From the cell containing the given text, extract its center point as (x, y) coordinate. 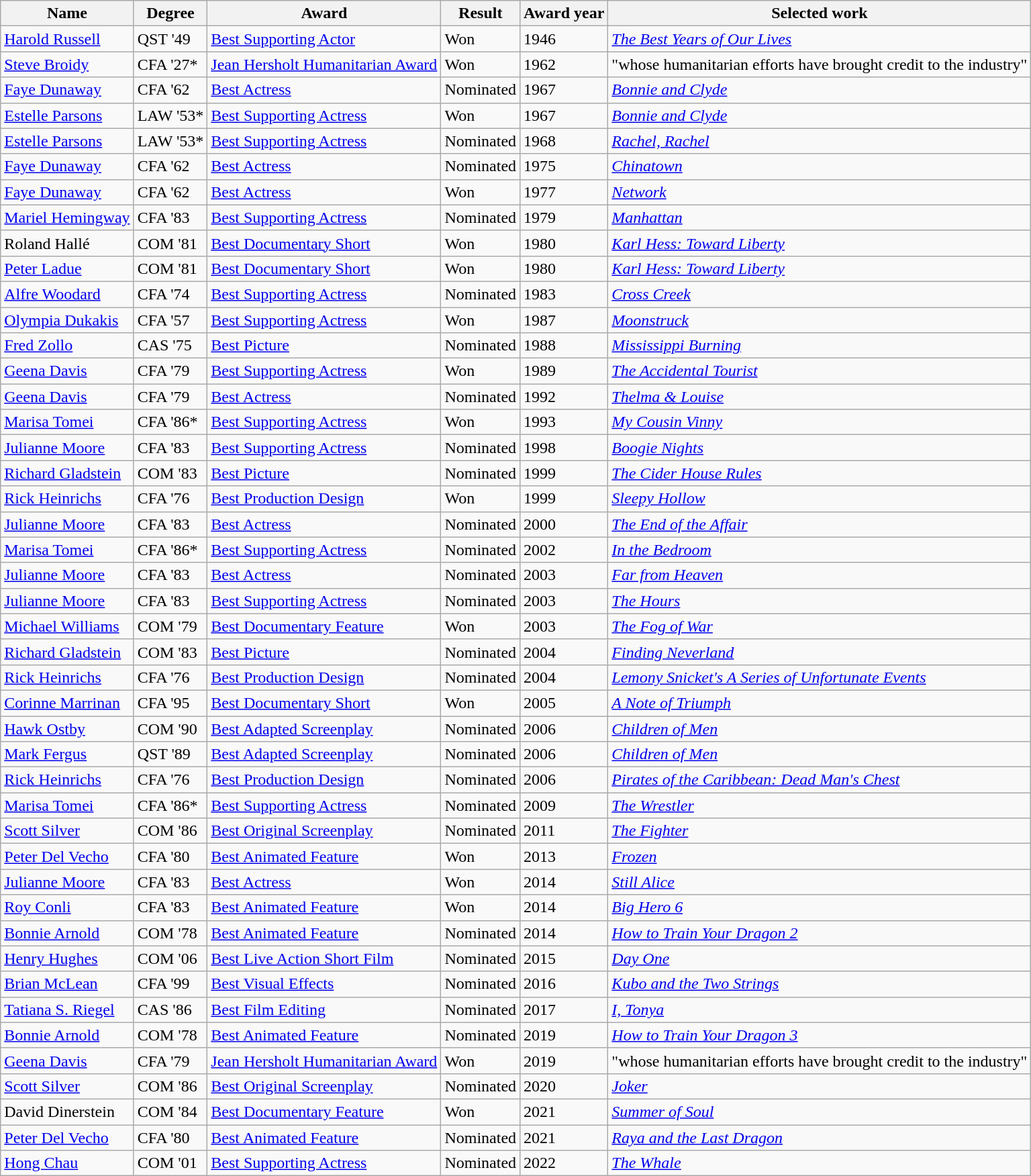
How to Train Your Dragon 2 (820, 933)
Best Visual Effects (324, 984)
1946 (564, 39)
Roland Hallé (67, 243)
The Cider House Rules (820, 473)
Summer of Soul (820, 1112)
CAS '86 (170, 1010)
COM '79 (170, 626)
Mark Fergus (67, 754)
Chinatown (820, 166)
COM '90 (170, 728)
Kubo and the Two Strings (820, 984)
Best Supporting Actor (324, 39)
Mariel Hemingway (67, 217)
2002 (564, 550)
Tatiana S. Riegel (67, 1010)
1975 (564, 166)
2005 (564, 703)
2013 (564, 856)
QST '49 (170, 39)
1987 (564, 320)
CFA '99 (170, 984)
The Fog of War (820, 626)
1988 (564, 346)
Harold Russell (67, 39)
1977 (564, 192)
Moonstruck (820, 320)
Cross Creek (820, 294)
Joker (820, 1086)
The Fighter (820, 831)
Corinne Marrinan (67, 703)
Far from Heaven (820, 575)
How to Train Your Dragon 3 (820, 1035)
CFA '27* (170, 64)
Best Film Editing (324, 1010)
Thelma & Louise (820, 397)
2017 (564, 1010)
Olympia Dukakis (67, 320)
David Dinerstein (67, 1112)
QST '89 (170, 754)
Michael Williams (67, 626)
Still Alice (820, 882)
CAS '75 (170, 346)
In the Bedroom (820, 550)
CFA '95 (170, 703)
Award (324, 13)
Roy Conli (67, 908)
The Accidental Tourist (820, 371)
1983 (564, 294)
Manhattan (820, 217)
The Wrestler (820, 805)
Hawk Ostby (67, 728)
Name (67, 13)
1962 (564, 64)
2020 (564, 1086)
The Whale (820, 1163)
Frozen (820, 856)
Peter Ladue (67, 268)
The End of the Affair (820, 524)
Result (481, 13)
1989 (564, 371)
Selected work (820, 13)
2015 (564, 959)
2009 (564, 805)
I, Tonya (820, 1010)
Rachel, Rachel (820, 141)
Boogie Nights (820, 448)
1992 (564, 397)
Sleepy Hollow (820, 499)
Henry Hughes (67, 959)
The Hours (820, 601)
CFA '57 (170, 320)
My Cousin Vinny (820, 422)
Degree (170, 13)
Raya and the Last Dragon (820, 1138)
Steve Broidy (67, 64)
1993 (564, 422)
2011 (564, 831)
CFA '74 (170, 294)
Finding Neverland (820, 652)
The Best Years of Our Lives (820, 39)
Award year (564, 13)
A Note of Triumph (820, 703)
COM '84 (170, 1112)
1998 (564, 448)
Big Hero 6 (820, 908)
Mississippi Burning (820, 346)
Pirates of the Caribbean: Dead Man's Chest (820, 780)
2000 (564, 524)
Day One (820, 959)
Lemony Snicket's A Series of Unfortunate Events (820, 677)
2022 (564, 1163)
1968 (564, 141)
1979 (564, 217)
COM '01 (170, 1163)
2016 (564, 984)
COM '06 (170, 959)
Network (820, 192)
Brian McLean (67, 984)
Hong Chau (67, 1163)
Alfre Woodard (67, 294)
Best Live Action Short Film (324, 959)
Fred Zollo (67, 346)
